Provide the (x, y) coordinate of the cell's center where the given text is located.  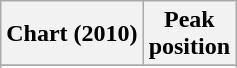
Peakposition (189, 34)
Chart (2010) (72, 34)
